Determine the (X, Y) coordinate at the center of the cell enclosing the given text.  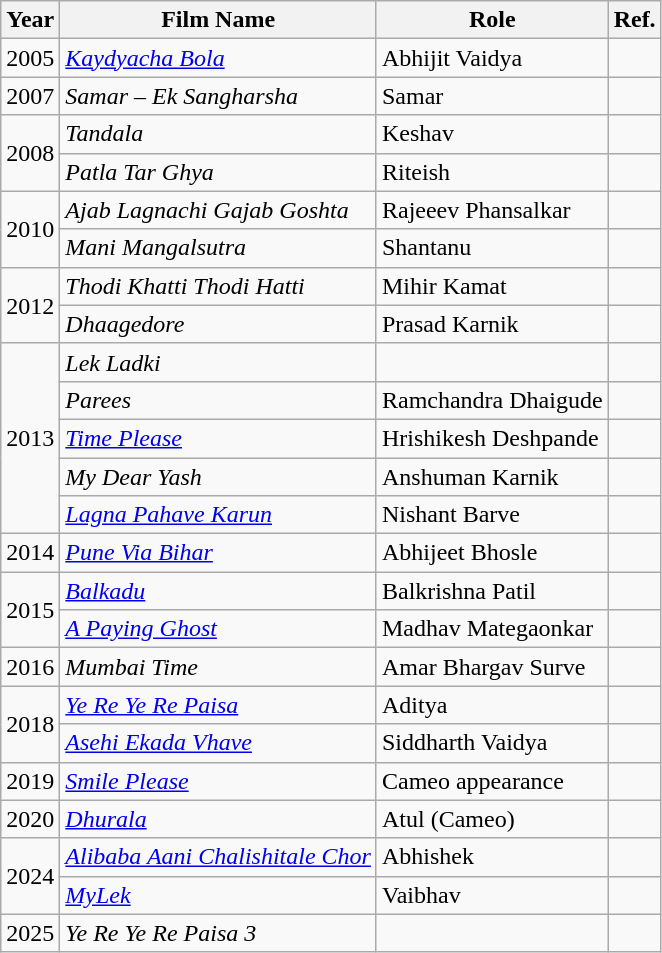
2019 (30, 781)
Riteish (492, 172)
Abhijit Vaidya (492, 58)
Mumbai Time (218, 667)
Vaibhav (492, 895)
Hrishikesh Deshpande (492, 438)
Dhaagedore (218, 324)
2005 (30, 58)
Ye Re Ye Re Paisa 3 (218, 933)
Samar – Ek Sangharsha (218, 96)
Lek Ladki (218, 362)
Rajeeev Phansalkar (492, 210)
2020 (30, 819)
Anshuman Karnik (492, 477)
Aditya (492, 705)
Amar Bhargav Surve (492, 667)
Alibaba Aani Chalishitale Chor (218, 857)
Ye Re Ye Re Paisa (218, 705)
Samar (492, 96)
Year (30, 20)
Patla Tar Ghya (218, 172)
Dhurala (218, 819)
My Dear Yash (218, 477)
Mani Mangalsutra (218, 248)
Shantanu (492, 248)
Nishant Barve (492, 515)
2013 (30, 438)
Ajab Lagnachi Gajab Goshta (218, 210)
Mihir Kamat (492, 286)
Parees (218, 400)
2007 (30, 96)
Balkadu (218, 591)
2014 (30, 553)
Madhav Mategaonkar (492, 629)
Asehi Ekada Vhave (218, 743)
2010 (30, 229)
Ref. (634, 20)
Role (492, 20)
Atul (Cameo) (492, 819)
Cameo appearance (492, 781)
Pune Via Bihar (218, 553)
Abhishek (492, 857)
MyLek (218, 895)
2008 (30, 153)
2025 (30, 933)
Kaydyacha Bola (218, 58)
Keshav (492, 134)
Thodi Khatti Thodi Hatti (218, 286)
2016 (30, 667)
Prasad Karnik (492, 324)
Film Name (218, 20)
2012 (30, 305)
2015 (30, 610)
2024 (30, 876)
Tandala (218, 134)
Lagna Pahave Karun (218, 515)
Time Please (218, 438)
A Paying Ghost (218, 629)
Abhijeet Bhosle (492, 553)
Ramchandra Dhaigude (492, 400)
Balkrishna Patil (492, 591)
Smile Please (218, 781)
2018 (30, 724)
Siddharth Vaidya (492, 743)
